Find where the given text appears and provide that cell's center as [x, y] coordinate. 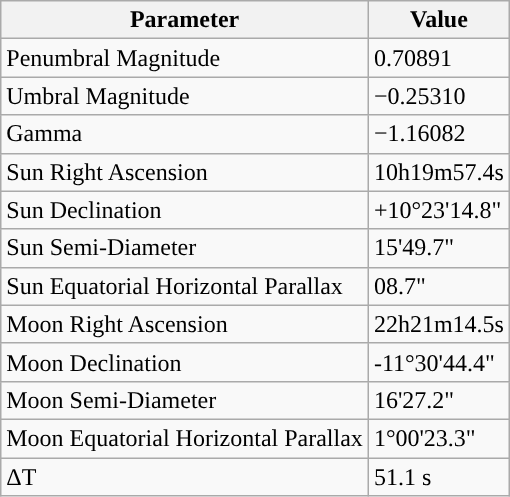
−0.25310 [438, 96]
0.70891 [438, 58]
22h21m14.5s [438, 324]
Sun Equatorial Horizontal Parallax [185, 286]
ΔT [185, 477]
08.7" [438, 286]
Umbral Magnitude [185, 96]
−1.16082 [438, 134]
+10°23'14.8" [438, 210]
10h19m57.4s [438, 172]
Gamma [185, 134]
Sun Right Ascension [185, 172]
Value [438, 20]
1°00'23.3" [438, 438]
Penumbral Magnitude [185, 58]
Moon Equatorial Horizontal Parallax [185, 438]
16'27.2" [438, 400]
Sun Semi-Diameter [185, 248]
-11°30'44.4" [438, 362]
Moon Semi-Diameter [185, 400]
51.1 s [438, 477]
Parameter [185, 20]
Sun Declination [185, 210]
15'49.7" [438, 248]
Moon Declination [185, 362]
Moon Right Ascension [185, 324]
